Search for the cell housing the specified text and yield its (X, Y) center coordinate. 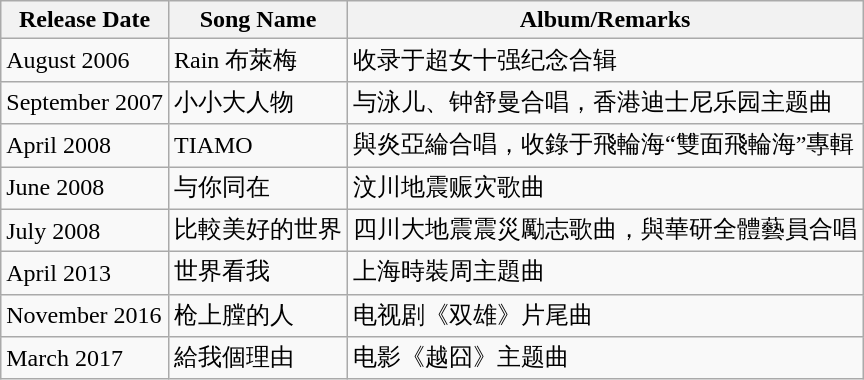
June 2008 (85, 188)
与泳儿、钟舒曼合唱，香港迪士尼乐园主题曲 (606, 102)
August 2006 (85, 60)
枪上膛的人 (258, 316)
July 2008 (85, 230)
四川大地震震災勵志歌曲，與華研全體藝員合唱 (606, 230)
汶川地震赈灾歌曲 (606, 188)
Release Date (85, 20)
与你同在 (258, 188)
與炎亞綸合唱，收錄于飛輪海“雙面飛輪海”專輯 (606, 146)
世界看我 (258, 274)
Album/Remarks (606, 20)
比較美好的世界 (258, 230)
March 2017 (85, 358)
April 2013 (85, 274)
收录于超女十强纪念合辑 (606, 60)
Song Name (258, 20)
November 2016 (85, 316)
小小大人物 (258, 102)
电影《越囧》主题曲 (606, 358)
电视剧《双雄》片尾曲 (606, 316)
September 2007 (85, 102)
上海時裝周主題曲 (606, 274)
April 2008 (85, 146)
TIAMO (258, 146)
給我個理由 (258, 358)
Rain 布萊梅 (258, 60)
